Provide the (x, y) coordinate of the cell's center where the given text is located.  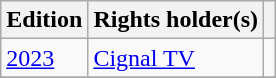
Cignal TV (176, 58)
2023 (44, 58)
Edition (44, 20)
Rights holder(s) (176, 20)
